Identify which cell holds the provided text, then report its (X, Y) central coordinate. 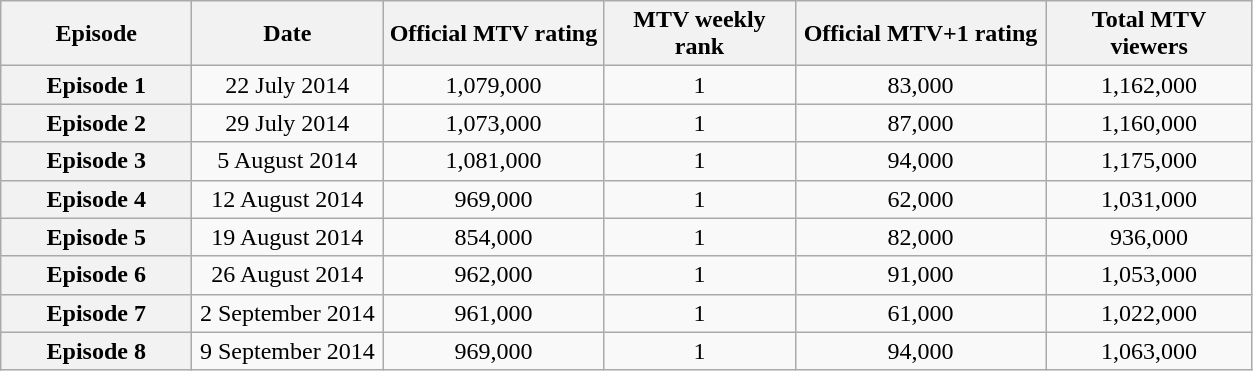
Date (288, 34)
1,063,000 (1149, 351)
962,000 (494, 275)
19 August 2014 (288, 237)
83,000 (920, 85)
5 August 2014 (288, 161)
Official MTV+1 rating (920, 34)
26 August 2014 (288, 275)
Total MTV viewers (1149, 34)
1,079,000 (494, 85)
1,022,000 (1149, 313)
91,000 (920, 275)
Episode 8 (96, 351)
Official MTV rating (494, 34)
Episode 5 (96, 237)
1,073,000 (494, 123)
2 September 2014 (288, 313)
936,000 (1149, 237)
Episode 4 (96, 199)
22 July 2014 (288, 85)
1,175,000 (1149, 161)
1,081,000 (494, 161)
Episode 7 (96, 313)
1,160,000 (1149, 123)
87,000 (920, 123)
82,000 (920, 237)
961,000 (494, 313)
MTV weekly rank (700, 34)
Episode 1 (96, 85)
1,053,000 (1149, 275)
62,000 (920, 199)
12 August 2014 (288, 199)
Episode 3 (96, 161)
854,000 (494, 237)
Episode 6 (96, 275)
29 July 2014 (288, 123)
9 September 2014 (288, 351)
61,000 (920, 313)
Episode (96, 34)
Episode 2 (96, 123)
1,162,000 (1149, 85)
1,031,000 (1149, 199)
